Search for the cell housing the specified text and yield its [x, y] center coordinate. 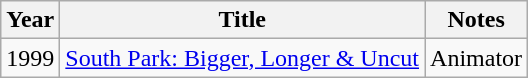
South Park: Bigger, Longer & Uncut [242, 58]
Title [242, 20]
Year [30, 20]
Notes [476, 20]
1999 [30, 58]
Animator [476, 58]
